Capture the cell that displays the provided text and extract its (x, y) central coordinate. 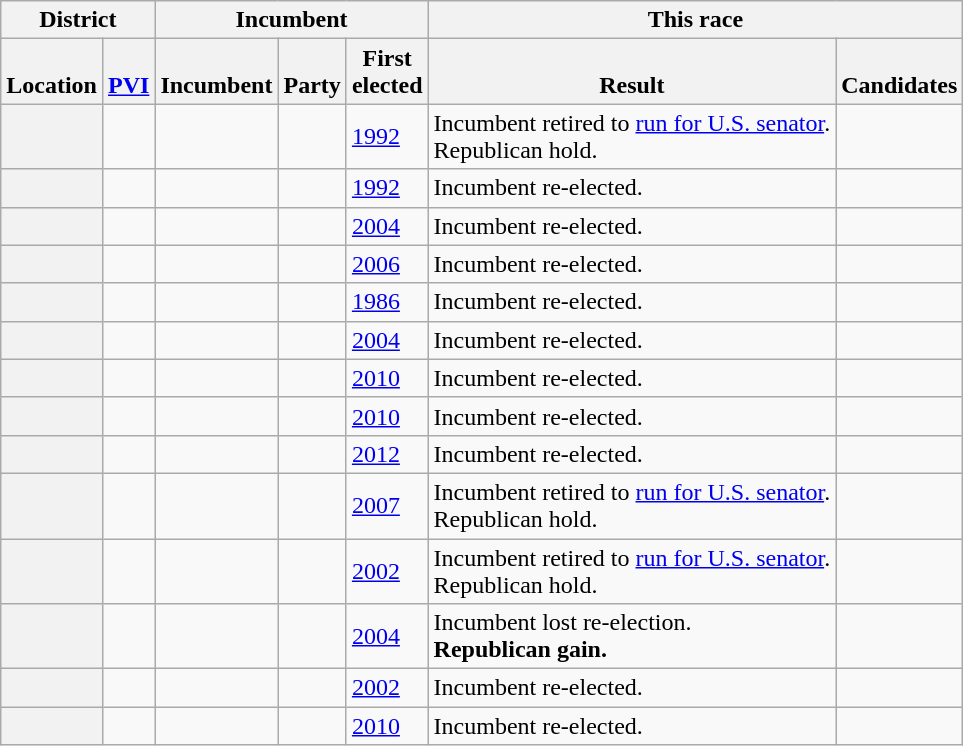
2007 (387, 506)
Party (312, 72)
2006 (387, 264)
1986 (387, 302)
District (78, 20)
Location (52, 72)
Firstelected (387, 72)
2012 (387, 454)
Candidates (900, 72)
Result (632, 72)
This race (696, 20)
PVI (128, 72)
Incumbent lost re-election.Republican gain. (632, 636)
